Return the (X, Y) coordinate for the center point of the cell that contains the specified text.  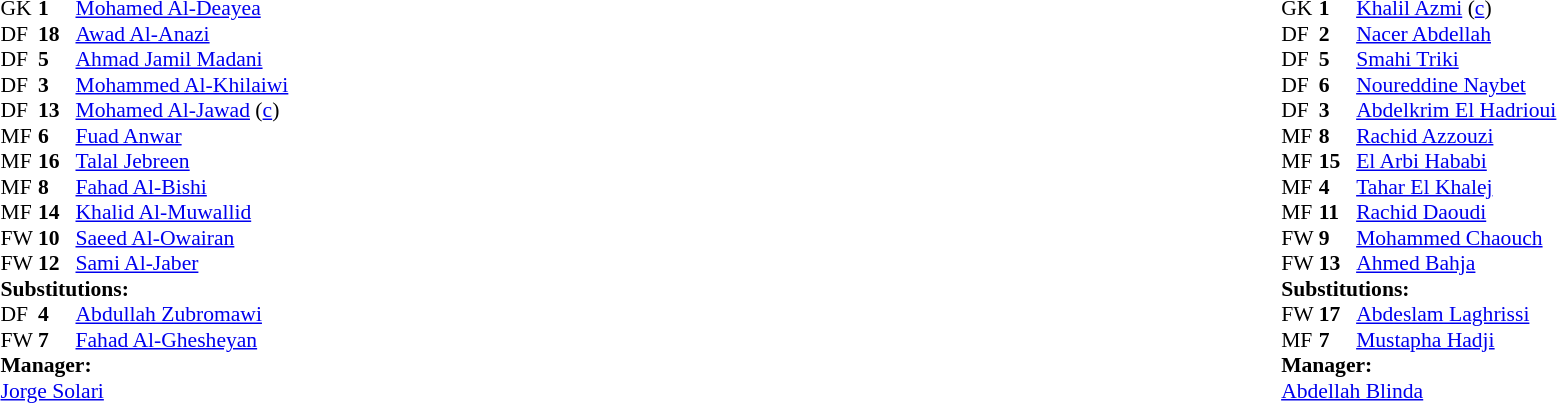
Abdeslam Laghrissi (1456, 315)
16 (57, 161)
18 (57, 34)
Noureddine Naybet (1456, 85)
Mohammed Chaouch (1456, 238)
Sami Al-Jaber (182, 263)
Ahmad Jamil Madani (182, 59)
Mohammed Al-Khilaiwi (182, 85)
Fuad Anwar (182, 136)
Abdullah Zubromawi (182, 315)
15 (1338, 161)
Mustapha Hadji (1456, 340)
Tahar El Khalej (1456, 187)
Saeed Al-Owairan (182, 238)
El Arbi Hababi (1456, 161)
12 (57, 263)
2 (1338, 34)
Nacer Abdellah (1456, 34)
Talal Jebreen (182, 161)
Smahi Triki (1456, 59)
Rachid Daoudi (1456, 213)
17 (1338, 315)
Abdelkrim El Hadrioui (1456, 111)
10 (57, 238)
Ahmed Bahja (1456, 263)
Mohamed Al-Jawad (c) (182, 111)
11 (1338, 213)
9 (1338, 238)
Fahad Al-Bishi (182, 187)
Khalid Al-Muwallid (182, 213)
Rachid Azzouzi (1456, 136)
Fahad Al-Ghesheyan (182, 340)
Awad Al-Anazi (182, 34)
14 (57, 213)
